Scan for the cell matching the given text and deliver its (x, y) coordinate at center. 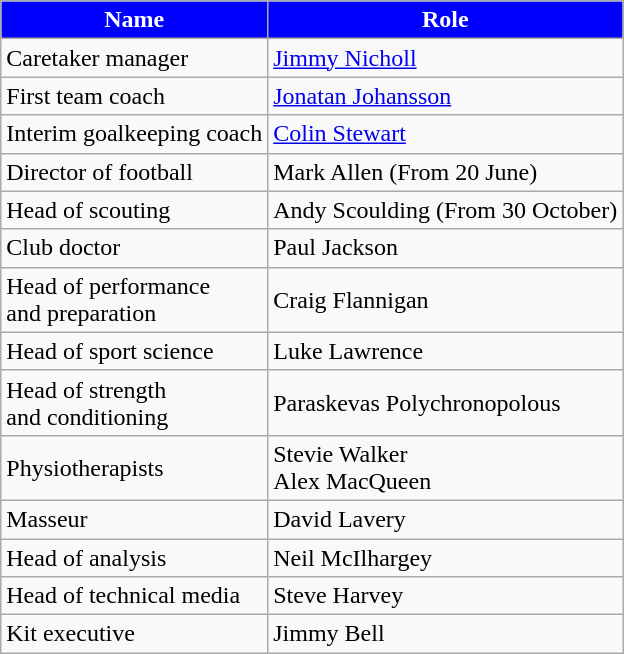
Head of analysis (134, 557)
Neil McIlhargey (446, 557)
Caretaker manager (134, 58)
Paraskevas Polychronopolous (446, 402)
Head of sport science (134, 351)
Jimmy Nicholl (446, 58)
Stevie WalkerAlex MacQueen (446, 468)
Jonatan Johansson (446, 96)
Head of performanceand preparation (134, 300)
Name (134, 20)
Kit executive (134, 634)
First team coach (134, 96)
Steve Harvey (446, 596)
Andy Scoulding (From 30 October) (446, 210)
Role (446, 20)
Club doctor (134, 248)
Luke Lawrence (446, 351)
Mark Allen (From 20 June) (446, 172)
Director of football (134, 172)
Physiotherapists (134, 468)
Jimmy Bell (446, 634)
Craig Flannigan (446, 300)
Masseur (134, 519)
David Lavery (446, 519)
Interim goalkeeping coach (134, 134)
Head of technical media (134, 596)
Paul Jackson (446, 248)
Colin Stewart (446, 134)
Head of scouting (134, 210)
Head of strengthand conditioning (134, 402)
